Search for the cell housing the specified text and yield its [x, y] center coordinate. 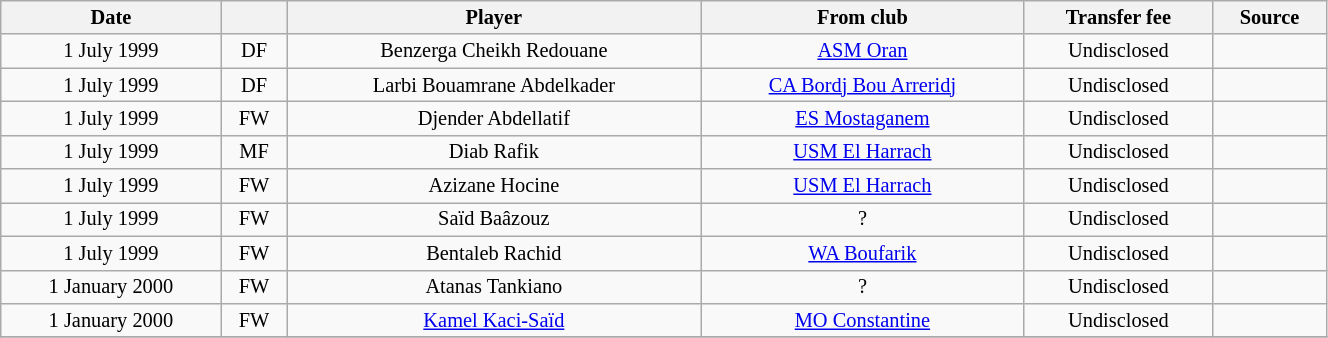
Atanas Tankiano [494, 287]
ES Mostaganem [863, 118]
Diab Rafik [494, 152]
Transfer fee [1118, 17]
Benzerga Cheikh Redouane [494, 51]
Source [1270, 17]
CA Bordj Bou Arreridj [863, 85]
WA Boufarik [863, 253]
Player [494, 17]
Date [111, 17]
Azizane Hocine [494, 186]
From club [863, 17]
Bentaleb Rachid [494, 253]
Saïd Baâzouz [494, 219]
ASM Oran [863, 51]
Larbi Bouamrane Abdelkader [494, 85]
MF [254, 152]
Djender Abdellatif [494, 118]
MO Constantine [863, 320]
Kamel Kaci-Saïd [494, 320]
